Find where the given text appears and provide that cell's center as (x, y) coordinate. 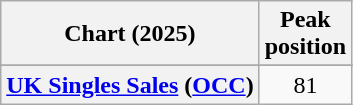
81 (305, 85)
Peakposition (305, 34)
Chart (2025) (130, 34)
UK Singles Sales (OCC) (130, 85)
